Find where the given text appears and provide that cell's center as [X, Y] coordinate. 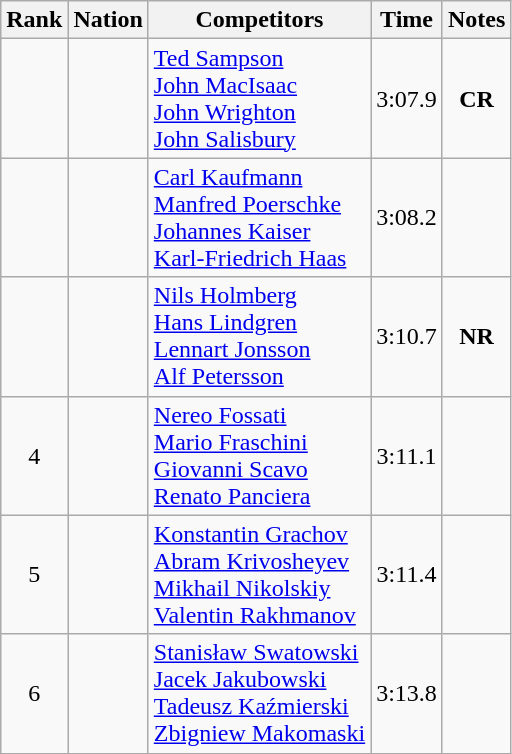
3:11.1 [407, 456]
Nation [108, 20]
Notes [476, 20]
Time [407, 20]
Ted SampsonJohn MacIsaacJohn WrightonJohn Salisbury [259, 98]
3:10.7 [407, 336]
Stanisław SwatowskiJacek JakubowskiTadeusz KaźmierskiZbigniew Makomaski [259, 694]
3:11.4 [407, 574]
Nils HolmbergHans LindgrenLennart JonssonAlf Petersson [259, 336]
Rank [34, 20]
CR [476, 98]
3:08.2 [407, 218]
Competitors [259, 20]
3:07.9 [407, 98]
4 [34, 456]
NR [476, 336]
Konstantin GrachovAbram KrivosheyevMikhail NikolskiyValentin Rakhmanov [259, 574]
Nereo FossatiMario FraschiniGiovanni ScavoRenato Panciera [259, 456]
5 [34, 574]
Carl KaufmannManfred PoerschkeJohannes KaiserKarl-Friedrich Haas [259, 218]
3:13.8 [407, 694]
6 [34, 694]
